Output the [X, Y] coordinate of the center of the cell containing the given text.  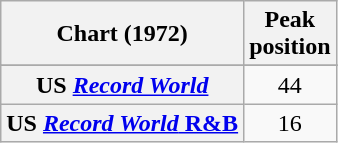
Peakposition [290, 34]
16 [290, 123]
US Record World [122, 85]
Chart (1972) [122, 34]
US Record World R&B [122, 123]
44 [290, 85]
